Pinpoint the cell where the given text exists, returning its (x, y) midpoint coordinate. 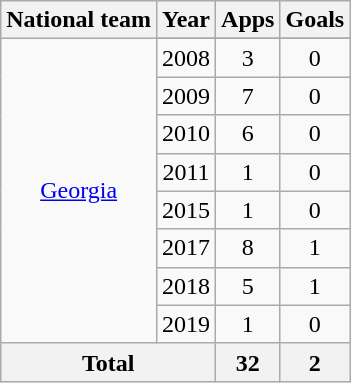
National team (79, 20)
7 (248, 96)
32 (248, 362)
2011 (186, 172)
Apps (248, 20)
2018 (186, 286)
2009 (186, 96)
2015 (186, 210)
5 (248, 286)
2010 (186, 134)
3 (248, 58)
Year (186, 20)
6 (248, 134)
8 (248, 248)
2008 (186, 58)
2019 (186, 324)
Total (108, 362)
Georgia (79, 191)
Goals (315, 20)
2017 (186, 248)
2 (315, 362)
